Scan for the cell matching the given text and deliver its (x, y) coordinate at center. 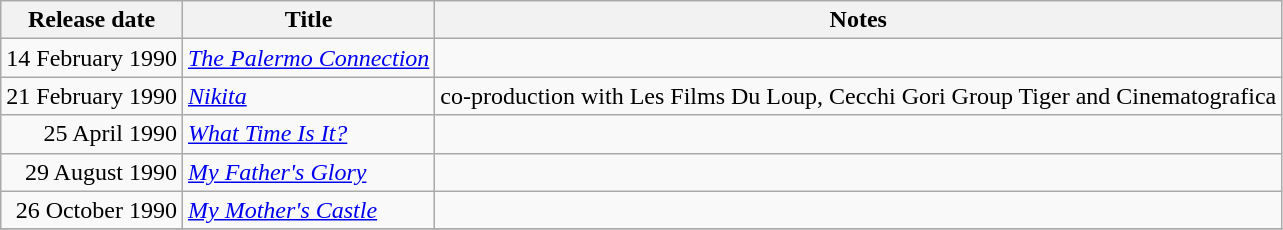
21 February 1990 (92, 96)
29 August 1990 (92, 172)
The Palermo Connection (308, 58)
Nikita (308, 96)
Notes (858, 20)
What Time Is It? (308, 134)
Title (308, 20)
My Father's Glory (308, 172)
26 October 1990 (92, 210)
My Mother's Castle (308, 210)
25 April 1990 (92, 134)
co-production with Les Films Du Loup, Cecchi Gori Group Tiger and Cinematografica (858, 96)
14 February 1990 (92, 58)
Release date (92, 20)
